Return the [x, y] coordinate for the center point of the cell that contains the specified text.  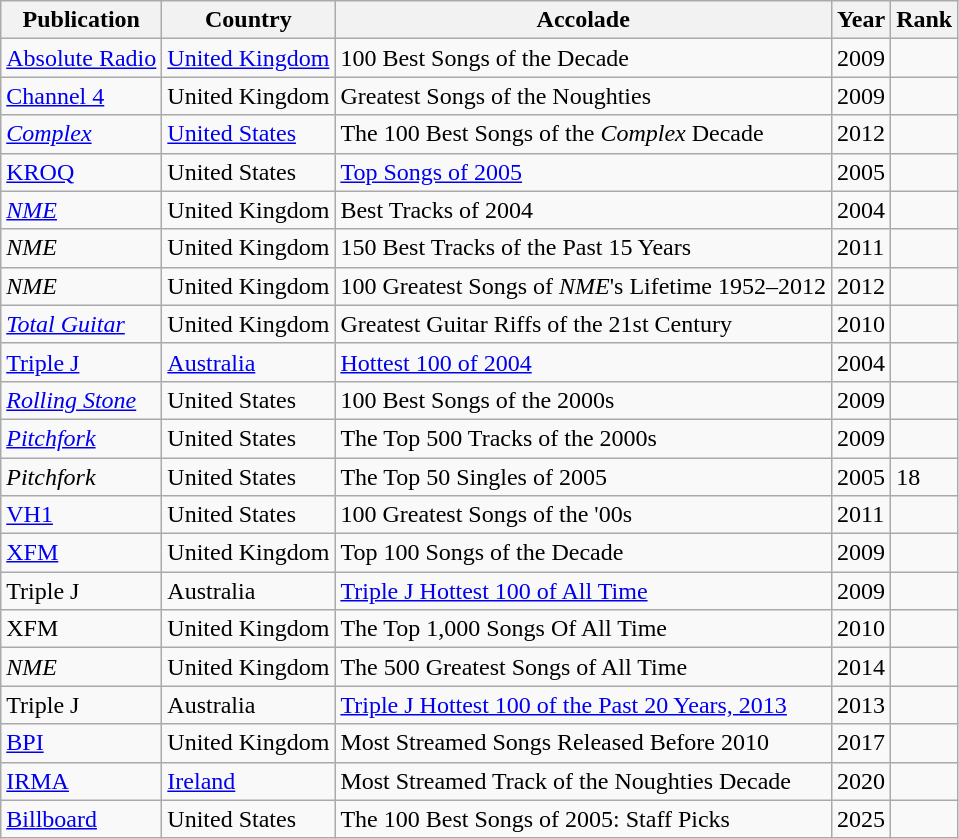
Total Guitar [82, 324]
2025 [862, 819]
Ireland [248, 781]
Top Songs of 2005 [584, 172]
150 Best Tracks of the Past 15 Years [584, 248]
IRMA [82, 781]
The Top 500 Tracks of the 2000s [584, 438]
KROQ [82, 172]
Most Streamed Songs Released Before 2010 [584, 743]
Hottest 100 of 2004 [584, 362]
Accolade [584, 20]
Billboard [82, 819]
Absolute Radio [82, 58]
100 Greatest Songs of NME's Lifetime 1952–2012 [584, 286]
2020 [862, 781]
Best Tracks of 2004 [584, 210]
The Top 50 Singles of 2005 [584, 477]
VH1 [82, 515]
2013 [862, 705]
Channel 4 [82, 96]
Rank [924, 20]
100 Greatest Songs of the '00s [584, 515]
Greatest Songs of the Noughties [584, 96]
The 100 Best Songs of 2005: Staff Picks [584, 819]
Complex [82, 134]
Rolling Stone [82, 400]
Triple J Hottest 100 of the Past 20 Years, 2013 [584, 705]
Top 100 Songs of the Decade [584, 553]
Most Streamed Track of the Noughties Decade [584, 781]
The Top 1,000 Songs Of All Time [584, 629]
The 100 Best Songs of the Complex Decade [584, 134]
Triple J Hottest 100 of All Time [584, 591]
BPI [82, 743]
Greatest Guitar Riffs of the 21st Century [584, 324]
100 Best Songs of the 2000s [584, 400]
2017 [862, 743]
100 Best Songs of the Decade [584, 58]
2014 [862, 667]
Country [248, 20]
The 500 Greatest Songs of All Time [584, 667]
18 [924, 477]
Year [862, 20]
Publication [82, 20]
